Extract the [x, y] coordinate from the center of the cell holding the provided text.  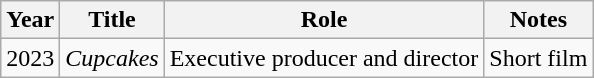
Cupcakes [112, 58]
Executive producer and director [324, 58]
Short film [538, 58]
Title [112, 20]
Role [324, 20]
Year [30, 20]
Notes [538, 20]
2023 [30, 58]
